Search for the cell housing the specified text and yield its [x, y] center coordinate. 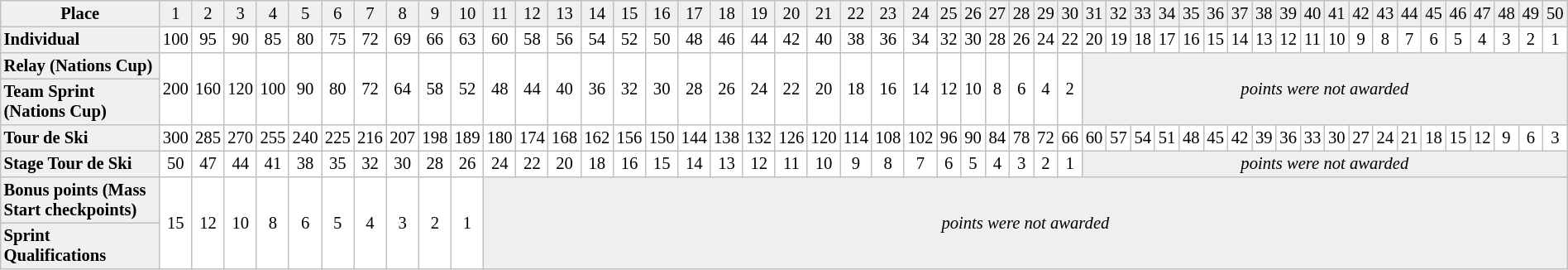
43 [1384, 13]
95 [208, 40]
114 [856, 137]
180 [500, 137]
108 [888, 137]
174 [533, 137]
56 [564, 40]
Sprint Qualifications [80, 246]
85 [273, 40]
160 [208, 89]
162 [597, 137]
49 [1530, 13]
189 [466, 137]
78 [1021, 137]
132 [759, 137]
150 [662, 137]
126 [791, 137]
37 [1239, 13]
225 [337, 137]
207 [402, 137]
23 [888, 13]
285 [208, 137]
69 [402, 40]
Bonus points (Mass Start checkpoints) [80, 200]
240 [304, 137]
29 [1045, 13]
51 [1166, 137]
Stage Tour de Ski [80, 164]
96 [948, 137]
198 [435, 137]
102 [920, 137]
63 [466, 40]
138 [726, 137]
300 [175, 137]
156 [629, 137]
Relay (Nations Cup) [80, 66]
270 [240, 137]
Tour de Ski [80, 137]
64 [402, 89]
31 [1093, 13]
255 [273, 137]
216 [370, 137]
168 [564, 137]
Team Sprint (Nations Cup) [80, 102]
Place [80, 13]
200 [175, 89]
84 [997, 137]
Individual [80, 40]
25 [948, 13]
57 [1118, 137]
144 [695, 137]
75 [337, 40]
